Find where the given text appears and provide that cell's center as (x, y) coordinate. 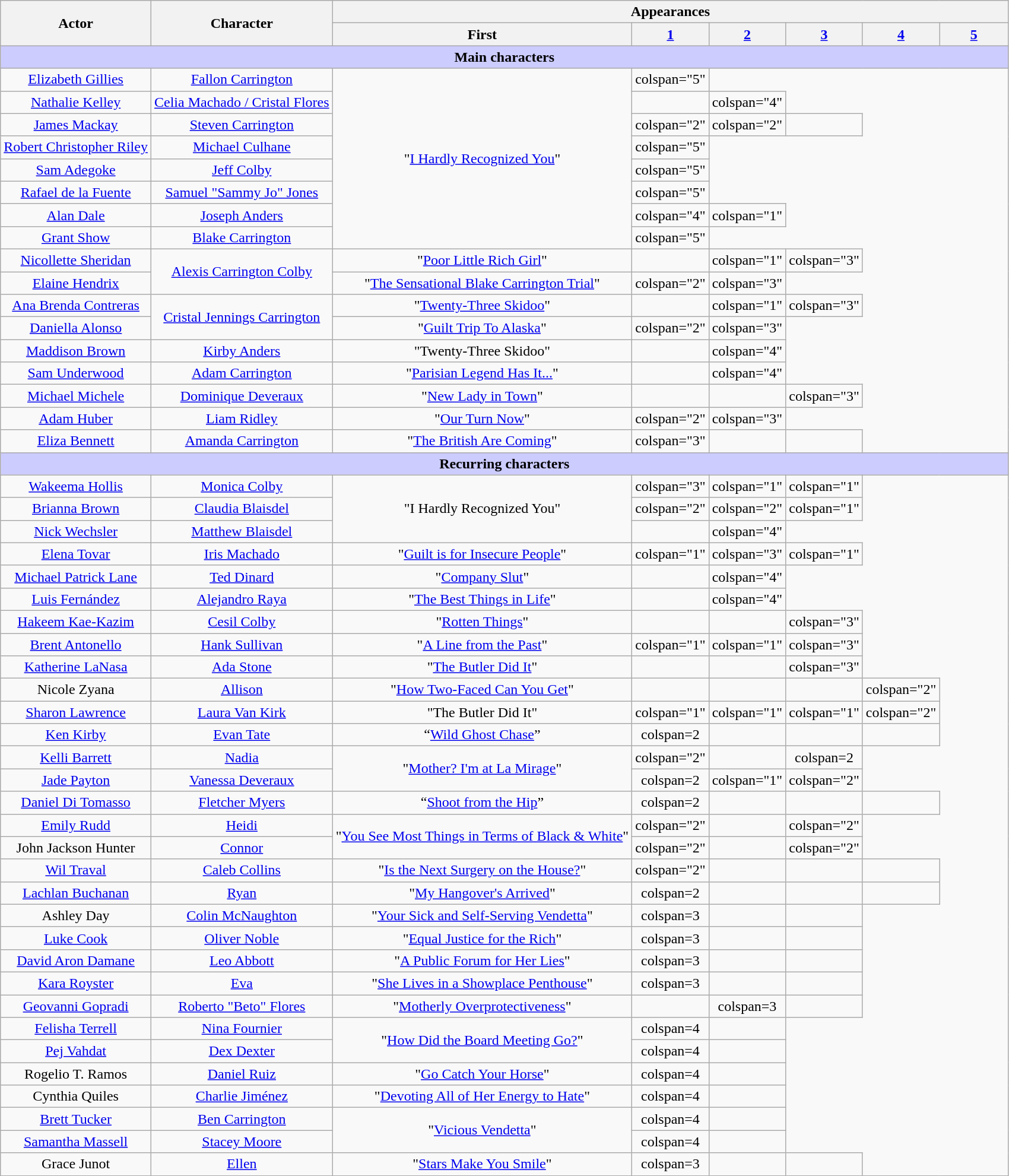
Dominique Deveraux (242, 396)
Michael Michele (76, 396)
Amanda Carrington (242, 441)
"She Lives in a Showplace Penthouse" (482, 983)
Oliver Noble (242, 938)
"Equal Justice for the Rich" (482, 938)
Vanessa Deveraux (242, 780)
"Guilt Trip To Alaska" (482, 328)
Ted Dinard (242, 576)
"Your Sick and Self-Serving Vendetta" (482, 915)
Main characters (504, 57)
"Stars Make You Smile" (482, 1164)
Brent Antonello (76, 644)
David Aron Damane (76, 961)
"Guilt is for Insecure People" (482, 554)
Hank Sullivan (242, 644)
Jeff Colby (242, 170)
Roberto "Beto" Flores (242, 1006)
Cynthia Quiles (76, 1096)
"How Two-Faced Can You Get" (482, 690)
Nicollette Sheridan (76, 260)
Kelli Barrett (76, 757)
3 (824, 34)
Robert Christopher Riley (76, 147)
Dex Dexter (242, 1051)
Recurring characters (504, 464)
Luke Cook (76, 938)
"The British Are Coming" (482, 441)
Nick Wechsler (76, 531)
Liam Ridley (242, 419)
"How Did the Board Meeting Go?" (482, 1040)
Samuel "Sammy Jo" Jones (242, 192)
Ana Brenda Contreras (76, 306)
Allison (242, 690)
John Jackson Hunter (76, 848)
Ada Stone (242, 667)
Brett Tucker (76, 1119)
"Our Turn Now" (482, 419)
Alexis Carrington Colby (242, 271)
Wil Traval (76, 870)
Pej Vahdat (76, 1051)
"A Public Forum for Her Lies" (482, 961)
"Go Catch Your Horse" (482, 1074)
Fletcher Myers (242, 803)
Laura Van Kirk (242, 712)
Michael Patrick Lane (76, 576)
Felisha Terrell (76, 1029)
Daniel Ruiz (242, 1074)
Geovanni Gopradi (76, 1006)
“Shoot from the Hip” (482, 803)
Kirby Anders (242, 351)
1 (671, 34)
"Poor Little Rich Girl" (482, 260)
Appearances (671, 12)
Daniel Di Tomasso (76, 803)
Leo Abbott (242, 961)
Ashley Day (76, 915)
Wakeema Hollis (76, 486)
Nathalie Kelley (76, 102)
Kara Royster (76, 983)
Sam Adegoke (76, 170)
Nina Fournier (242, 1029)
“Wild Ghost Chase” (482, 735)
Heidi (242, 825)
"Devoting All of Her Energy to Hate" (482, 1096)
"Rotten Things" (482, 622)
Caleb Collins (242, 870)
Alejandro Raya (242, 599)
Character (242, 23)
Elena Tovar (76, 554)
Adam Huber (76, 419)
Monica Colby (242, 486)
Samantha Massell (76, 1142)
Maddison Brown (76, 351)
Stacey Moore (242, 1142)
Rafael de la Fuente (76, 192)
Brianna Brown (76, 509)
Cesil Colby (242, 622)
Elizabeth Gillies (76, 80)
Celia Machado / Cristal Flores (242, 102)
"Company Slut" (482, 576)
"New Lady in Town" (482, 396)
Charlie Jiménez (242, 1096)
"My Hangover's Arrived" (482, 893)
Emily Rudd (76, 825)
Matthew Blaisdel (242, 531)
Daniella Alonso (76, 328)
Nicole Zyana (76, 690)
Claudia Blaisdel (242, 509)
Steven Carrington (242, 125)
5 (974, 34)
Elaine Hendrix (76, 283)
"Mother? I'm at La Mirage" (482, 769)
Adam Carrington (242, 373)
Grace Junot (76, 1164)
Fallon Carrington (242, 80)
Actor (76, 23)
"A Line from the Past" (482, 644)
James Mackay (76, 125)
"Vicious Vendetta" (482, 1130)
"Parisian Legend Has It..." (482, 373)
Eva (242, 983)
Iris Machado (242, 554)
2 (747, 34)
Jade Payton (76, 780)
Connor (242, 848)
First (482, 34)
Blake Carrington (242, 237)
Eliza Bennett (76, 441)
Rogelio T. Ramos (76, 1074)
Cristal Jennings Carrington (242, 317)
Hakeem Kae-Kazim (76, 622)
Nadia (242, 757)
"Motherly Overprotectiveness" (482, 1006)
Colin McNaughton (242, 915)
"The Best Things in Life" (482, 599)
Grant Show (76, 237)
Luis Fernández (76, 599)
Ben Carrington (242, 1119)
Lachlan Buchanan (76, 893)
Sharon Lawrence (76, 712)
Michael Culhane (242, 147)
Katherine LaNasa (76, 667)
Sam Underwood (76, 373)
Ken Kirby (76, 735)
"The Sensational Blake Carrington Trial" (482, 283)
Alan Dale (76, 215)
"You See Most Things in Terms of Black & White" (482, 836)
Ryan (242, 893)
4 (901, 34)
Evan Tate (242, 735)
Ellen (242, 1164)
"Is the Next Surgery on the House?" (482, 870)
Joseph Anders (242, 215)
